For the text-containing cell, return its midpoint in (X, Y) coordinate format. 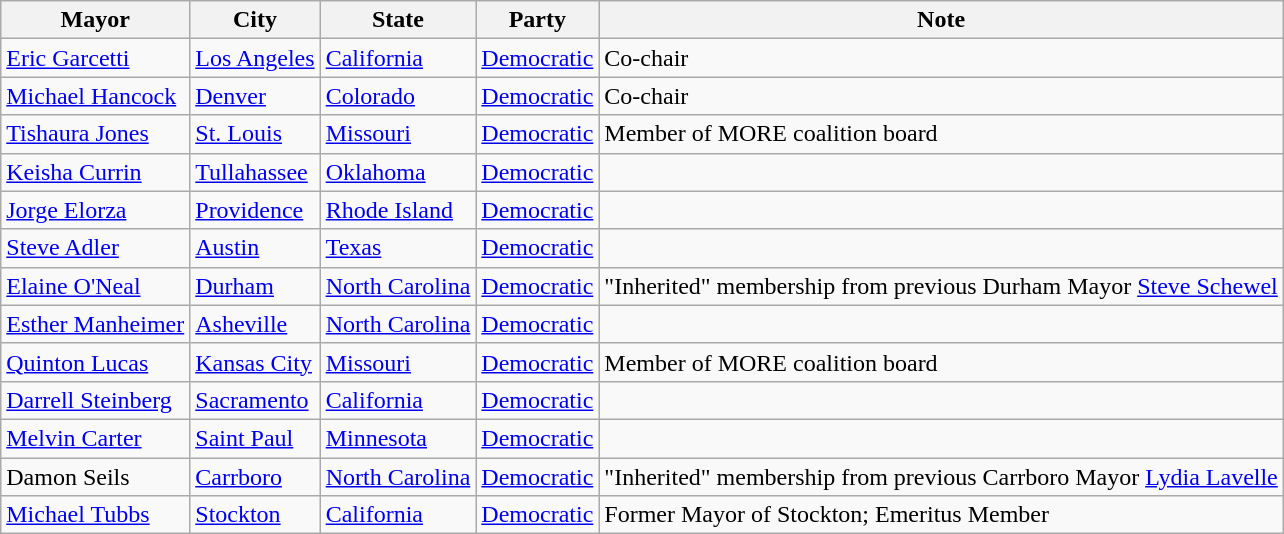
Mayor (96, 20)
Quinton Lucas (96, 362)
Asheville (255, 324)
"Inherited" membership from previous Carrboro Mayor Lydia Lavelle (941, 477)
Saint Paul (255, 438)
"Inherited" membership from previous Durham Mayor Steve Schewel (941, 286)
Note (941, 20)
Elaine O'Neal (96, 286)
Kansas City (255, 362)
State (398, 20)
Providence (255, 210)
Colorado (398, 96)
City (255, 20)
Oklahoma (398, 172)
Michael Hancock (96, 96)
Keisha Currin (96, 172)
Former Mayor of Stockton; Emeritus Member (941, 515)
Tishaura Jones (96, 134)
Tullahassee (255, 172)
Austin (255, 248)
Damon Seils (96, 477)
Esther Manheimer (96, 324)
Los Angeles (255, 58)
Jorge Elorza (96, 210)
Party (538, 20)
Carrboro (255, 477)
Stockton (255, 515)
Minnesota (398, 438)
Rhode Island (398, 210)
Melvin Carter (96, 438)
Sacramento (255, 400)
Michael Tubbs (96, 515)
St. Louis (255, 134)
Texas (398, 248)
Steve Adler (96, 248)
Darrell Steinberg (96, 400)
Denver (255, 96)
Durham (255, 286)
Eric Garcetti (96, 58)
